Identify which cell holds the provided text, then report its (X, Y) central coordinate. 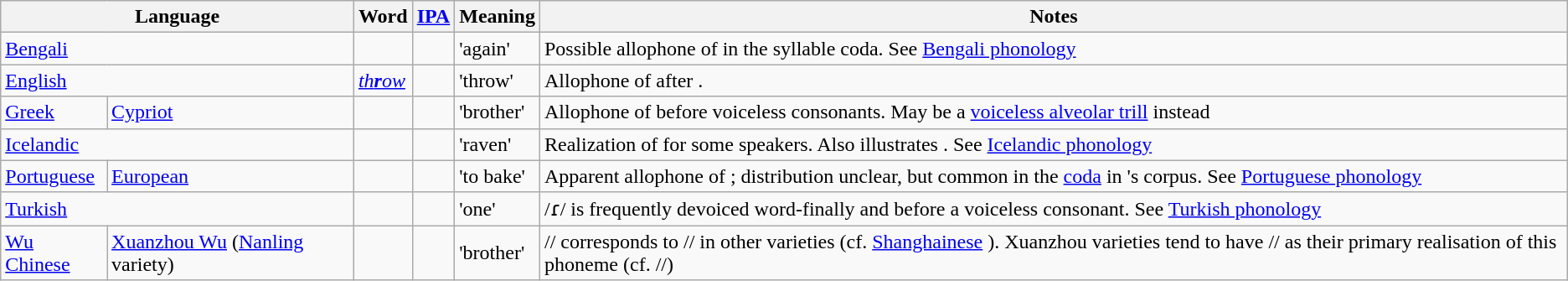
Word (383, 17)
Portuguese (54, 176)
Notes (1054, 17)
'one' (498, 209)
Allophone of after . (1054, 81)
'again' (498, 49)
Turkish (178, 209)
English (178, 81)
Realization of for some speakers. Also illustrates . See Icelandic phonology (1054, 144)
Allophone of before voiceless consonants. May be a voiceless alveolar trill instead (1054, 112)
Greek (54, 112)
Language (178, 17)
Meaning (498, 17)
Wu Chinese (54, 253)
/ɾ/ is frequently devoiced word-finally and before a voiceless consonant. See Turkish phonology (1054, 209)
'raven' (498, 144)
IPA (434, 17)
'to bake' (498, 176)
Cypriot (231, 112)
// corresponds to // in other varieties (cf. Shanghainese ). Xuanzhou varieties tend to have // as their primary realisation of this phoneme (cf. //) (1054, 253)
Apparent allophone of ; distribution unclear, but common in the coda in 's corpus. See Portuguese phonology (1054, 176)
Icelandic (178, 144)
'throw' (498, 81)
throw (383, 81)
European (231, 176)
Possible allophone of in the syllable coda. See Bengali phonology (1054, 49)
Xuanzhou Wu (Nanling variety) (231, 253)
Bengali (178, 49)
